Identify which cell holds the provided text, then report its (X, Y) central coordinate. 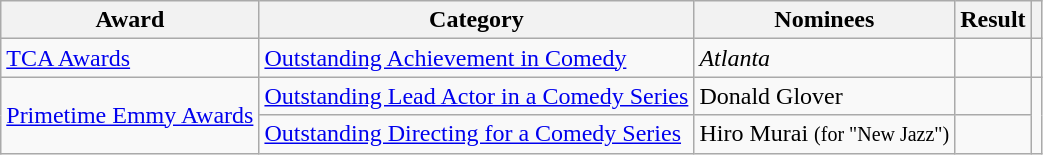
Outstanding Lead Actor in a Comedy Series (476, 96)
Category (476, 20)
Nominees (824, 20)
TCA Awards (130, 58)
Outstanding Directing for a Comedy Series (476, 134)
Primetime Emmy Awards (130, 115)
Hiro Murai (for "New Jazz") (824, 134)
Atlanta (824, 58)
Donald Glover (824, 96)
Result (993, 20)
Award (130, 20)
Outstanding Achievement in Comedy (476, 58)
